Locate the cell with the specified text and output its [X, Y] center coordinate. 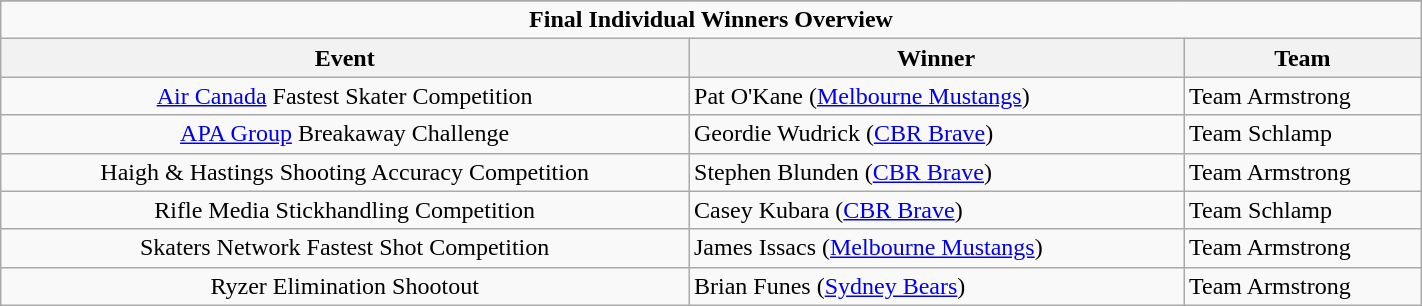
Ryzer Elimination Shootout [345, 286]
Casey Kubara (CBR Brave) [936, 210]
James Issacs (Melbourne Mustangs) [936, 248]
APA Group Breakaway Challenge [345, 134]
Team [1303, 58]
Winner [936, 58]
Air Canada Fastest Skater Competition [345, 96]
Brian Funes (Sydney Bears) [936, 286]
Final Individual Winners Overview [711, 20]
Haigh & Hastings Shooting Accuracy Competition [345, 172]
Event [345, 58]
Stephen Blunden (CBR Brave) [936, 172]
Rifle Media Stickhandling Competition [345, 210]
Pat O'Kane (Melbourne Mustangs) [936, 96]
Skaters Network Fastest Shot Competition [345, 248]
Geordie Wudrick (CBR Brave) [936, 134]
